Identify which cell holds the provided text, then report its [x, y] central coordinate. 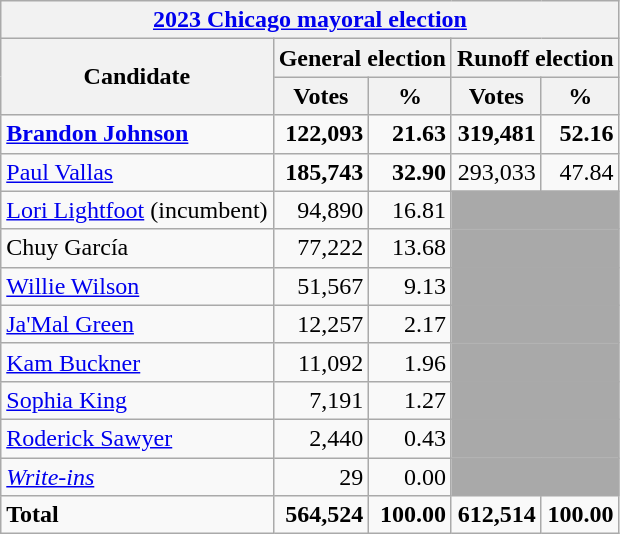
Brandon Johnson [137, 134]
Willie Wilson [137, 286]
94,890 [321, 210]
564,524 [321, 515]
11,092 [321, 362]
12,257 [321, 324]
32.90 [410, 172]
2,440 [321, 438]
Lori Lightfoot (incumbent) [137, 210]
185,743 [321, 172]
13.68 [410, 248]
Ja'Mal Green [137, 324]
0.43 [410, 438]
122,093 [321, 134]
2.17 [410, 324]
1.96 [410, 362]
21.63 [410, 134]
16.81 [410, 210]
Chuy García [137, 248]
1.27 [410, 400]
0.00 [410, 477]
Runoff election [535, 58]
Total [137, 515]
52.16 [580, 134]
77,222 [321, 248]
2023 Chicago mayoral election [310, 20]
319,481 [496, 134]
Write-ins [137, 477]
47.84 [580, 172]
Roderick Sawyer [137, 438]
9.13 [410, 286]
Kam Buckner [137, 362]
612,514 [496, 515]
293,033 [496, 172]
Paul Vallas [137, 172]
Sophia King [137, 400]
29 [321, 477]
7,191 [321, 400]
Candidate [137, 77]
51,567 [321, 286]
General election [362, 58]
